Search for the cell housing the specified text and yield its [X, Y] center coordinate. 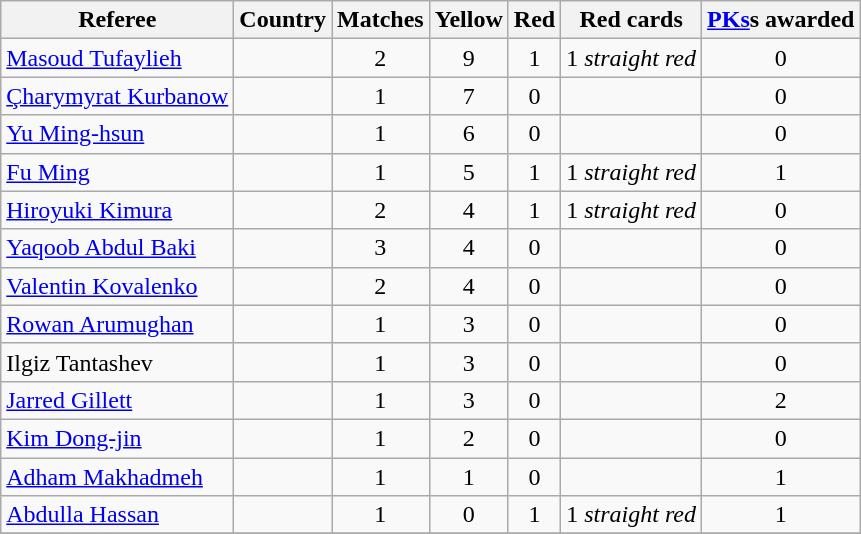
5 [468, 172]
Red [534, 20]
Valentin Kovalenko [118, 286]
9 [468, 58]
Yellow [468, 20]
Yu Ming-hsun [118, 134]
PKss awarded [781, 20]
Hiroyuki Kimura [118, 210]
Masoud Tufaylieh [118, 58]
Country [283, 20]
Fu Ming [118, 172]
Yaqoob Abdul Baki [118, 248]
Red cards [632, 20]
7 [468, 96]
Kim Dong-jin [118, 438]
Referee [118, 20]
Abdulla Hassan [118, 515]
Adham Makhadmeh [118, 477]
Matches [381, 20]
6 [468, 134]
Ilgiz Tantashev [118, 362]
Jarred Gillett [118, 400]
Çharymyrat Kurbanow [118, 96]
Rowan Arumughan [118, 324]
